For the text-containing cell, return its midpoint in [X, Y] coordinate format. 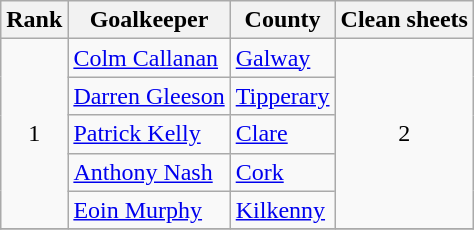
2 [404, 134]
1 [34, 134]
Cork [282, 172]
Clare [282, 134]
Anthony Nash [149, 172]
Rank [34, 20]
Darren Gleeson [149, 96]
Tipperary [282, 96]
Kilkenny [282, 210]
County [282, 20]
Galway [282, 58]
Clean sheets [404, 20]
Eoin Murphy [149, 210]
Patrick Kelly [149, 134]
Goalkeeper [149, 20]
Colm Callanan [149, 58]
